Capture the cell that displays the provided text and extract its (x, y) central coordinate. 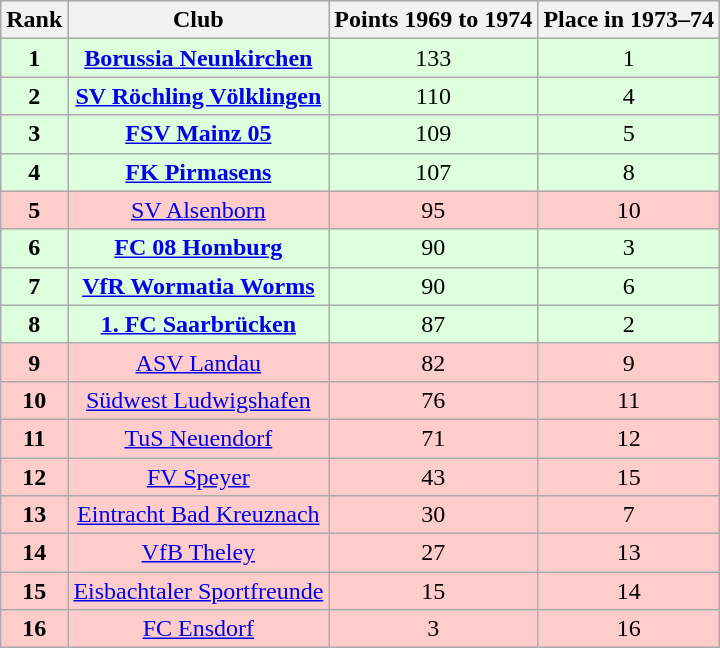
Rank (34, 20)
FV Speyer (198, 477)
43 (434, 477)
VfB Theley (198, 553)
FC Ensdorf (198, 629)
Südwest Ludwigshafen (198, 400)
27 (434, 553)
Borussia Neunkirchen (198, 58)
Place in 1973–74 (629, 20)
30 (434, 515)
FK Pirmasens (198, 172)
Club (198, 20)
FSV Mainz 05 (198, 134)
Eisbachtaler Sportfreunde (198, 591)
95 (434, 210)
Points 1969 to 1974 (434, 20)
Eintracht Bad Kreuznach (198, 515)
1. FC Saarbrücken (198, 324)
TuS Neuendorf (198, 438)
SV Alsenborn (198, 210)
133 (434, 58)
VfR Wormatia Worms (198, 286)
82 (434, 362)
FC 08 Homburg (198, 248)
107 (434, 172)
ASV Landau (198, 362)
76 (434, 400)
SV Röchling Völklingen (198, 96)
109 (434, 134)
110 (434, 96)
71 (434, 438)
87 (434, 324)
